Return (X, Y) of the center of cell containing provided text 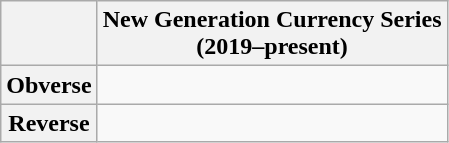
New Generation Currency Series(2019–present) (272, 34)
Reverse (49, 123)
Obverse (49, 85)
